Return the [X, Y] coordinate for the center point of the cell that contains the specified text.  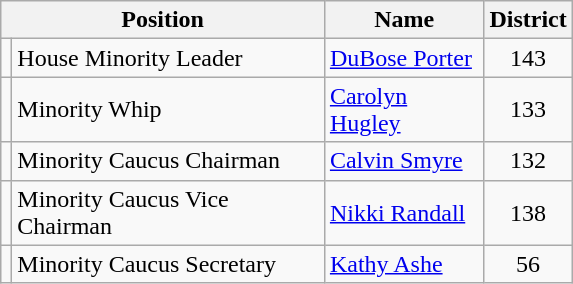
Name [404, 20]
Minority Caucus Chairman [168, 161]
Minority Caucus Vice Chairman [168, 212]
Carolyn Hugley [404, 110]
138 [528, 212]
132 [528, 161]
District [528, 20]
Calvin Smyre [404, 161]
143 [528, 58]
House Minority Leader [168, 58]
Minority Whip [168, 110]
DuBose Porter [404, 58]
133 [528, 110]
Minority Caucus Secretary [168, 264]
Position [163, 20]
56 [528, 264]
Kathy Ashe [404, 264]
Nikki Randall [404, 212]
